Search for the cell housing the specified text and yield its [X, Y] center coordinate. 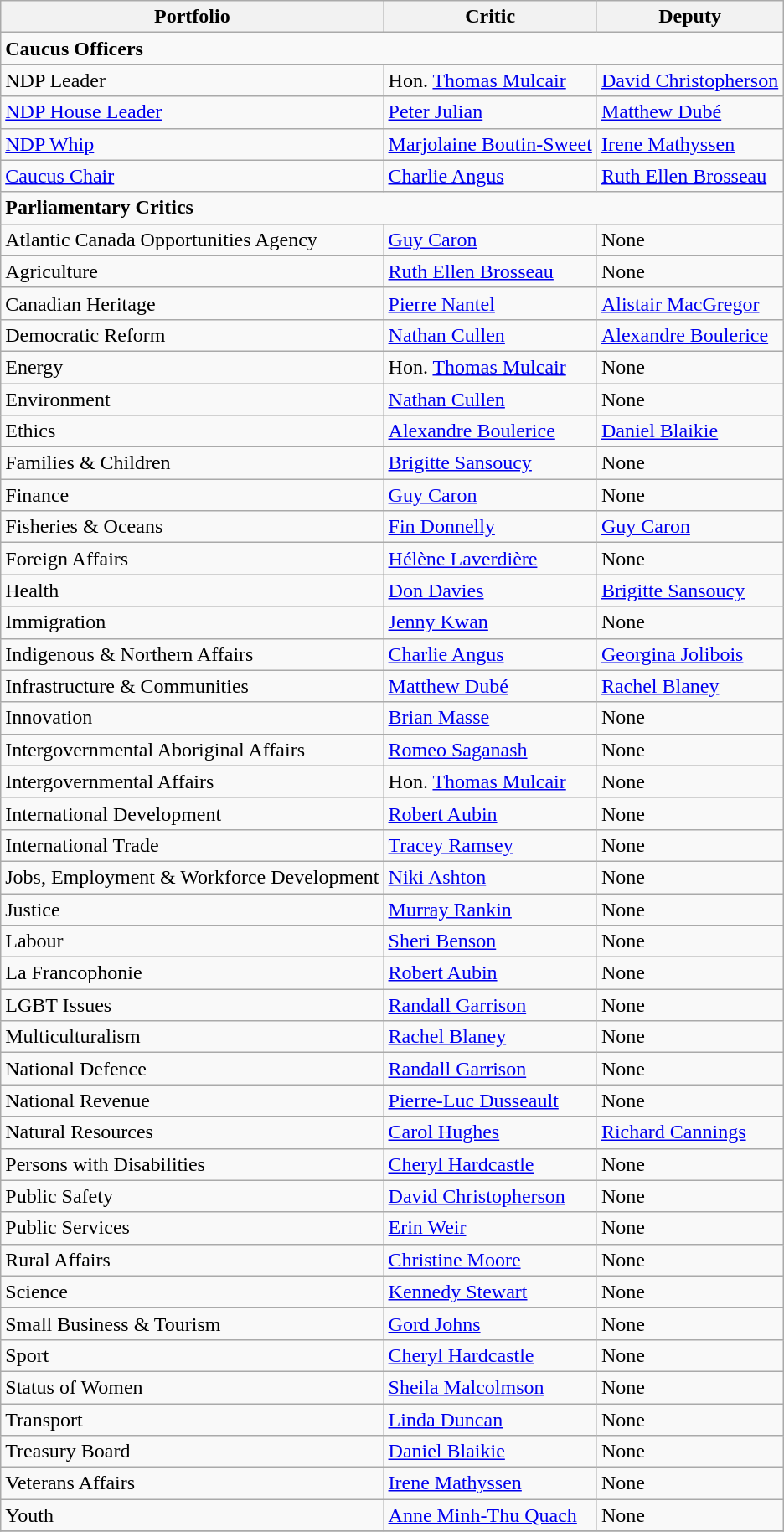
NDP House Leader [193, 112]
Critic [490, 17]
Energy [193, 367]
Veterans Affairs [193, 1483]
Status of Women [193, 1387]
Transport [193, 1420]
Multiculturalism [193, 1037]
Pierre Nantel [490, 303]
Caucus Officers [392, 49]
Labour [193, 941]
NDP Whip [193, 144]
Anne Minh-Thu Quach [490, 1515]
Agriculture [193, 271]
Small Business & Tourism [193, 1323]
International Trade [193, 845]
National Defence [193, 1069]
Erin Weir [490, 1228]
Ethics [193, 431]
Alistair MacGregor [689, 303]
Carol Hughes [490, 1132]
Jobs, Employment & Workforce Development [193, 877]
Democratic Reform [193, 335]
Niki Ashton [490, 877]
Gord Johns [490, 1323]
Foreign Affairs [193, 559]
Linda Duncan [490, 1420]
Finance [193, 495]
Don Davies [490, 591]
Rural Affairs [193, 1260]
Indigenous & Northern Affairs [193, 654]
Youth [193, 1515]
Infrastructure & Communities [193, 686]
Intergovernmental Aboriginal Affairs [193, 750]
LGBT Issues [193, 1005]
National Revenue [193, 1101]
International Development [193, 813]
Fin Donnelly [490, 527]
Health [193, 591]
Sheri Benson [490, 941]
Brian Masse [490, 718]
Canadian Heritage [193, 303]
Kennedy Stewart [490, 1292]
Parliamentary Critics [392, 208]
Public Safety [193, 1196]
Immigration [193, 622]
Intergovernmental Affairs [193, 781]
Pierre-Luc Dusseault [490, 1101]
Fisheries & Oceans [193, 527]
Persons with Disabilities [193, 1164]
NDP Leader [193, 80]
Jenny Kwan [490, 622]
Caucus Chair [193, 176]
La Francophonie [193, 973]
Innovation [193, 718]
Murray Rankin [490, 909]
Treasury Board [193, 1452]
Hélène Laverdière [490, 559]
Science [193, 1292]
Romeo Saganash [490, 750]
Justice [193, 909]
Sheila Malcolmson [490, 1387]
Richard Cannings [689, 1132]
Georgina Jolibois [689, 654]
Christine Moore [490, 1260]
Environment [193, 400]
Marjolaine Boutin-Sweet [490, 144]
Peter Julian [490, 112]
Public Services [193, 1228]
Tracey Ramsey [490, 845]
Sport [193, 1355]
Atlantic Canada Opportunities Agency [193, 240]
Portfolio [193, 17]
Natural Resources [193, 1132]
Families & Children [193, 463]
Deputy [689, 17]
